Provide the (x, y) coordinate of the cell's center where the given text is located.  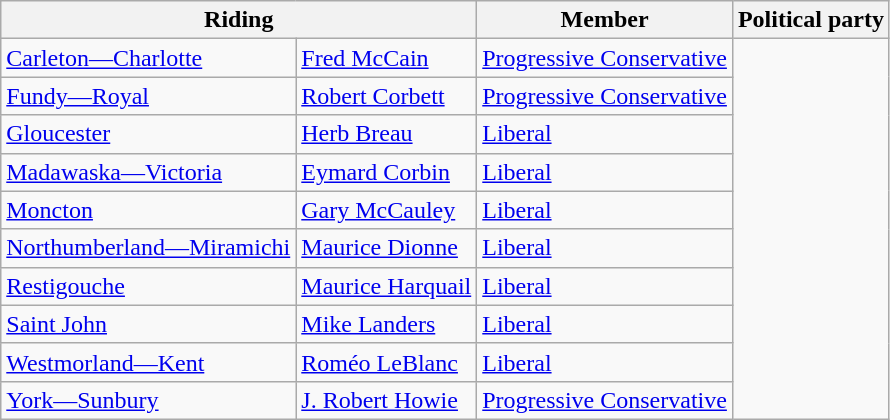
Political party (810, 20)
Member (605, 20)
Gloucester (148, 134)
Madawaska—Victoria (148, 172)
Carleton—Charlotte (148, 58)
Moncton (148, 210)
Mike Landers (386, 324)
Restigouche (148, 286)
Robert Corbett (386, 96)
York—Sunbury (148, 400)
Roméo LeBlanc (386, 362)
Riding (239, 20)
Northumberland—Miramichi (148, 248)
Fundy—Royal (148, 96)
Westmorland—Kent (148, 362)
Fred McCain (386, 58)
Herb Breau (386, 134)
Maurice Dionne (386, 248)
Eymard Corbin (386, 172)
Maurice Harquail (386, 286)
J. Robert Howie (386, 400)
Saint John (148, 324)
Gary McCauley (386, 210)
